Determine the (X, Y) coordinate at the center of the cell enclosing the given text.  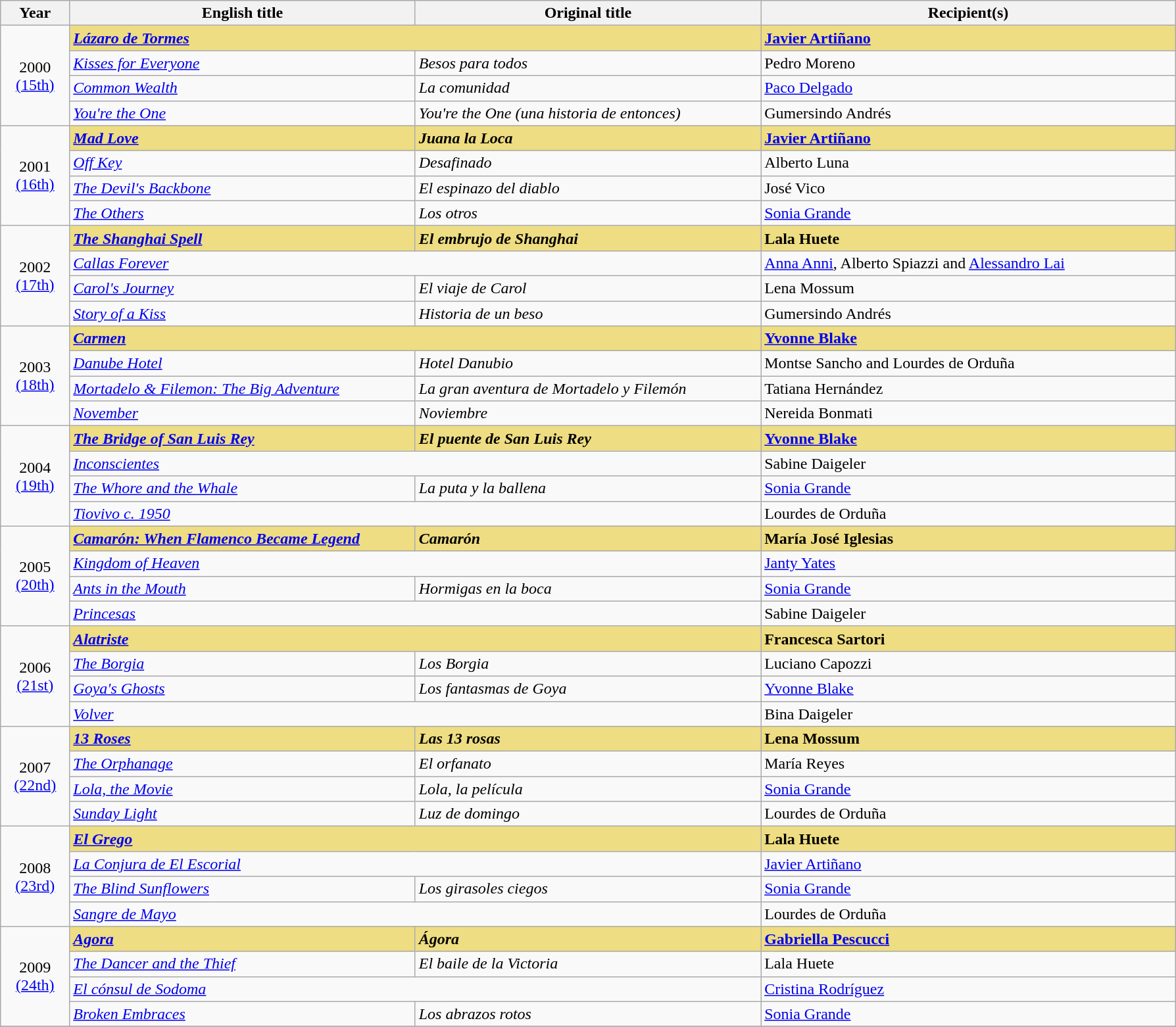
Kisses for Everyone (242, 63)
Sunday Light (242, 814)
Agora (242, 939)
Noviembre (588, 414)
The Orphanage (242, 764)
El puente de San Luis Rey (588, 439)
2002(17th) (36, 275)
Tatiana Hernández (968, 389)
The Others (242, 213)
José Vico (968, 188)
Los otros (588, 213)
Carmen (416, 339)
La puta y la ballena (588, 489)
The Dancer and the Thief (242, 964)
Desafinado (588, 163)
Volver (416, 713)
Mortadelo & Filemon: The Big Adventure (242, 389)
Off Key (242, 163)
The Blind Sunflowers (242, 889)
El embrujo de Shanghai (588, 238)
La Conjura de El Escorial (416, 864)
Gabriella Pescucci (968, 939)
Recipient(s) (968, 13)
Los Borgia (588, 663)
Camarón (588, 538)
Lola, la película (588, 789)
Lola, the Movie (242, 789)
13 Roses (242, 739)
María José Iglesias (968, 538)
Story of a Kiss (242, 314)
Hormigas en la boca (588, 588)
Princesas (416, 613)
Ágora (588, 939)
The Whore and the Whale (242, 489)
Mad Love (242, 138)
2005(20th) (36, 576)
Sangre de Mayo (416, 914)
Las 13 rosas (588, 739)
Paco Delgado (968, 88)
Alatriste (416, 638)
2001(16th) (36, 176)
Danube Hotel (242, 364)
Common Wealth (242, 88)
Nereida Bonmati (968, 414)
Callas Forever (416, 263)
El Grego (416, 839)
Year (36, 13)
La gran aventura de Mortadelo y Filemón (588, 389)
2004(19th) (36, 476)
English title (242, 13)
The Devil's Backbone (242, 188)
Original title (588, 13)
Historia de un beso (588, 314)
Camarón: When Flamenco Became Legend (242, 538)
Cristina Rodríguez (968, 989)
You're the One (una historia de entonces) (588, 113)
2006(21st) (36, 676)
Bina Daigeler (968, 713)
El viaje de Carol (588, 288)
You're the One (242, 113)
Inconscientes (416, 464)
November (242, 414)
Janty Yates (968, 563)
Los abrazos rotos (588, 1014)
The Bridge of San Luis Rey (242, 439)
Tiovivo c. 1950 (416, 513)
Ants in the Mouth (242, 588)
El orfanato (588, 764)
The Shanghai Spell (242, 238)
Francesca Sartori (968, 638)
El espinazo del diablo (588, 188)
Luz de domingo (588, 814)
Montse Sancho and Lourdes de Orduña (968, 364)
Goya's Ghosts (242, 688)
Los girasoles ciegos (588, 889)
Hotel Danubio (588, 364)
Juana la Loca (588, 138)
The Borgia (242, 663)
2000(15th) (36, 76)
Los fantasmas de Goya (588, 688)
Anna Anni, Alberto Spiazzi and Alessandro Lai (968, 263)
Broken Embraces (242, 1014)
El baile de la Victoria (588, 964)
Alberto Luna (968, 163)
2009(24th) (36, 976)
María Reyes (968, 764)
Besos para todos (588, 63)
2008(23rd) (36, 876)
Luciano Capozzi (968, 663)
Kingdom of Heaven (416, 563)
Lázaro de Tormes (416, 38)
2003(18th) (36, 376)
2007(22nd) (36, 776)
La comunidad (588, 88)
Carol's Journey (242, 288)
Pedro Moreno (968, 63)
El cónsul de Sodoma (416, 989)
